For the text-containing cell, return its midpoint in (x, y) coordinate format. 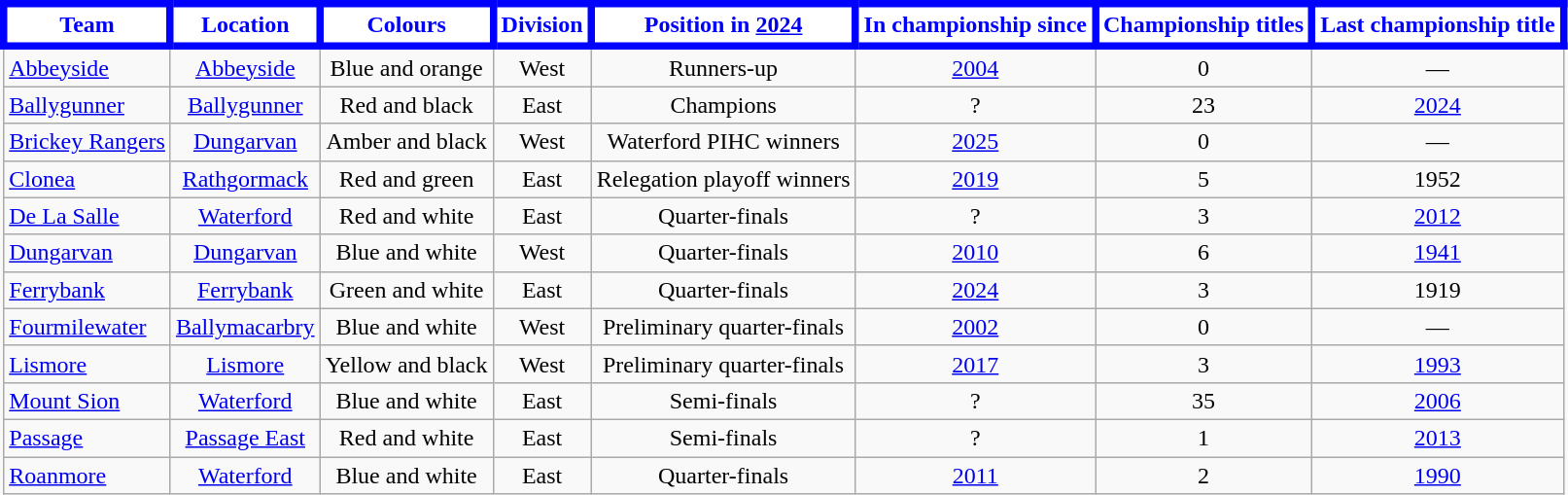
1919 (1438, 290)
Champions (723, 105)
Championship titles (1203, 25)
1993 (1438, 364)
Amber and black (406, 142)
Relegation playoff winners (723, 179)
2 (1203, 476)
Ballymacarbry (245, 327)
Colours (406, 25)
2017 (975, 364)
In championship since (975, 25)
Last championship title (1438, 25)
2010 (975, 253)
Runners-up (723, 66)
35 (1203, 401)
Passage (87, 438)
5 (1203, 179)
Brickey Rangers (87, 142)
Clonea (87, 179)
6 (1203, 253)
Roanmore (87, 476)
2006 (1438, 401)
Team (87, 25)
Blue and orange (406, 66)
1 (1203, 438)
2012 (1438, 216)
2004 (975, 66)
2019 (975, 179)
Green and white (406, 290)
Rathgormack (245, 179)
Location (245, 25)
2025 (975, 142)
Passage East (245, 438)
2002 (975, 327)
1990 (1438, 476)
23 (1203, 105)
De La Salle (87, 216)
Position in 2024 (723, 25)
Fourmilewater (87, 327)
2013 (1438, 438)
Waterford PIHC winners (723, 142)
1952 (1438, 179)
2011 (975, 476)
1941 (1438, 253)
Yellow and black (406, 364)
Red and green (406, 179)
Mount Sion (87, 401)
Division (542, 25)
Red and black (406, 105)
